Pinpoint the cell where the given text exists, returning its (X, Y) midpoint coordinate. 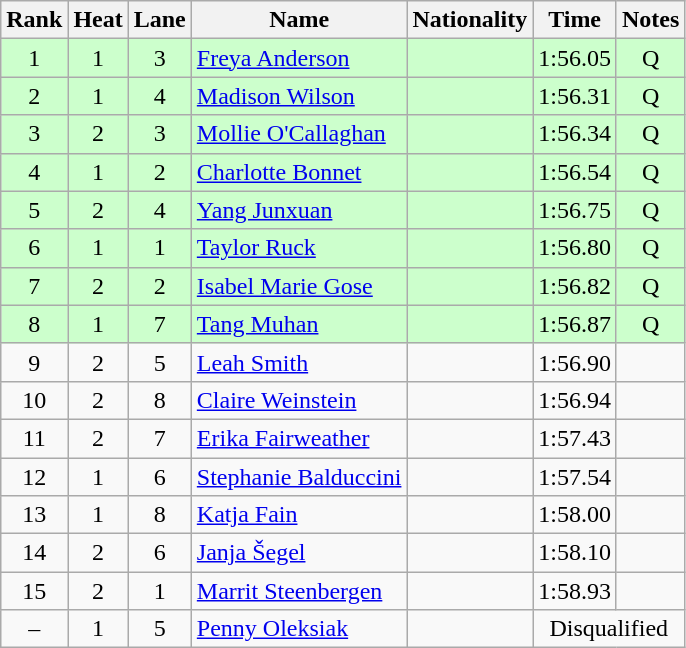
Isabel Marie Gose (299, 286)
Disqualified (609, 629)
1:58.00 (575, 515)
1:56.82 (575, 286)
– (34, 629)
10 (34, 400)
Name (299, 20)
1:56.54 (575, 172)
1:57.43 (575, 438)
Time (575, 20)
Nationality (470, 20)
1:56.05 (575, 58)
1:57.54 (575, 477)
1:56.94 (575, 400)
15 (34, 591)
1:56.75 (575, 210)
1:56.90 (575, 362)
Erika Fairweather (299, 438)
9 (34, 362)
14 (34, 553)
Heat (98, 20)
Lane (160, 20)
1:58.93 (575, 591)
11 (34, 438)
1:56.34 (575, 134)
Marrit Steenbergen (299, 591)
Katja Fain (299, 515)
Madison Wilson (299, 96)
Janja Šegel (299, 553)
Claire Weinstein (299, 400)
Charlotte Bonnet (299, 172)
Rank (34, 20)
Notes (650, 20)
1:56.87 (575, 324)
1:56.80 (575, 248)
1:58.10 (575, 553)
Freya Anderson (299, 58)
Stephanie Balduccini (299, 477)
Mollie O'Callaghan (299, 134)
Tang Muhan (299, 324)
1:56.31 (575, 96)
Penny Oleksiak (299, 629)
13 (34, 515)
12 (34, 477)
Yang Junxuan (299, 210)
Taylor Ruck (299, 248)
Leah Smith (299, 362)
